Determine the (x, y) coordinate at the center of the cell enclosing the given text.  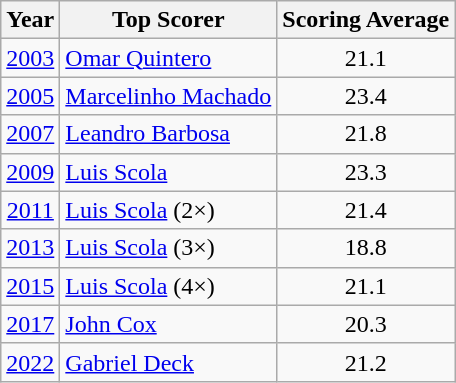
Luis Scola (4×) (168, 286)
Scoring Average (366, 20)
20.3 (366, 324)
2011 (30, 210)
2022 (30, 362)
18.8 (366, 248)
2017 (30, 324)
Luis Scola (3×) (168, 248)
2009 (30, 172)
2007 (30, 134)
John Cox (168, 324)
21.2 (366, 362)
Luis Scola (168, 172)
Omar Quintero (168, 58)
21.4 (366, 210)
Top Scorer (168, 20)
Leandro Barbosa (168, 134)
23.3 (366, 172)
Gabriel Deck (168, 362)
23.4 (366, 96)
Year (30, 20)
21.8 (366, 134)
Luis Scola (2×) (168, 210)
2005 (30, 96)
2015 (30, 286)
2013 (30, 248)
Marcelinho Machado (168, 96)
2003 (30, 58)
